From the cell containing the given text, extract its center point as (x, y) coordinate. 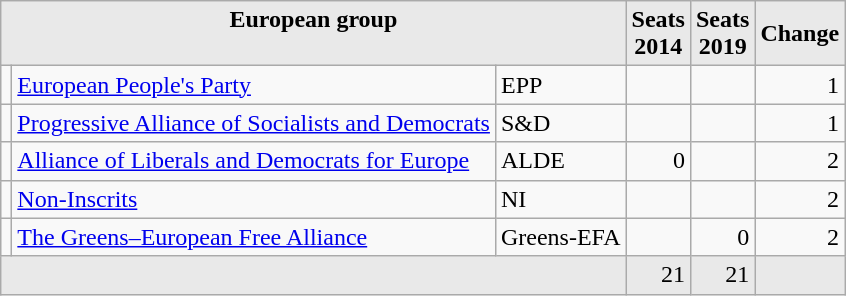
Non-Inscrits (254, 199)
European group (314, 34)
EPP (560, 85)
Alliance of Liberals and Democrats for Europe (254, 161)
Change (800, 34)
S&D (560, 123)
Seats 2019 (722, 34)
European People's Party (254, 85)
ALDE (560, 161)
NI (560, 199)
Progressive Alliance of Socialists and Democrats (254, 123)
Seats 2014 (658, 34)
Greens-EFA (560, 237)
The Greens–European Free Alliance (254, 237)
